Extract the [x, y] coordinate from the center of the cell holding the provided text.  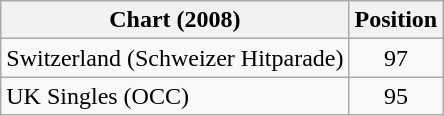
Switzerland (Schweizer Hitparade) [175, 58]
UK Singles (OCC) [175, 96]
Position [396, 20]
95 [396, 96]
Chart (2008) [175, 20]
97 [396, 58]
